Scan for the cell matching the given text and deliver its [x, y] coordinate at center. 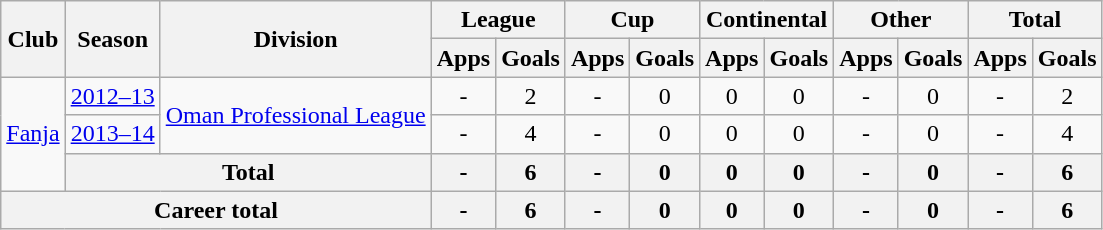
Cup [632, 20]
2012–13 [112, 96]
Continental [767, 20]
Division [296, 39]
Club [33, 39]
Other [901, 20]
2013–14 [112, 134]
Career total [216, 210]
League [498, 20]
Oman Professional League [296, 115]
Season [112, 39]
Fanja [33, 134]
